Return [x, y] of the center of cell containing provided text 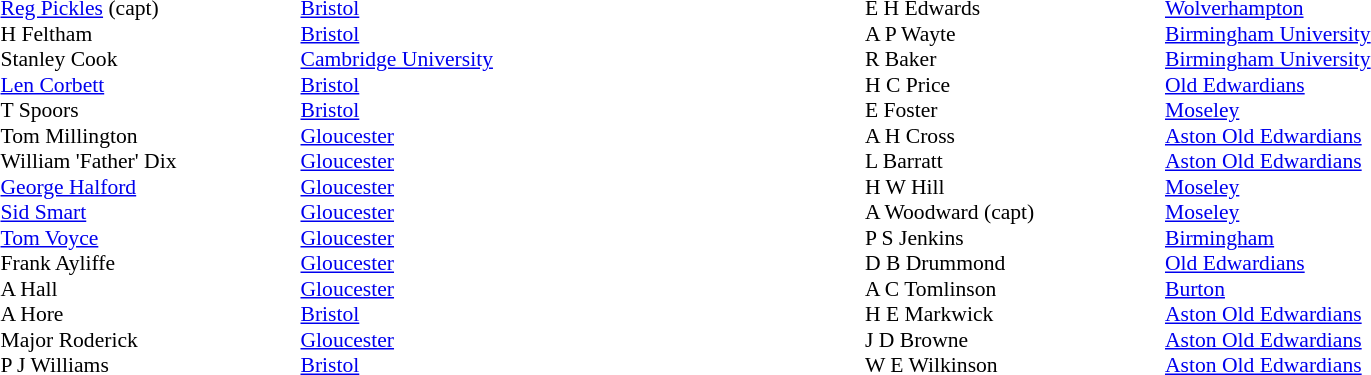
Cambridge University [396, 59]
H E Markwick [1015, 315]
A H Cross [1015, 136]
R Baker [1015, 59]
Major Roderick [150, 340]
H Feltham [150, 34]
H W Hill [1015, 187]
T Spoors [150, 111]
Sid Smart [150, 213]
Tom Voyce [150, 238]
Tom Millington [150, 136]
H C Price [1015, 85]
D B Drummond [1015, 263]
Stanley Cook [150, 59]
Burton [1268, 289]
George Halford [150, 187]
L Barratt [1015, 161]
Len Corbett [150, 85]
A P Wayte [1015, 34]
A Hore [150, 315]
A Woodward (capt) [1015, 213]
A C Tomlinson [1015, 289]
P S Jenkins [1015, 238]
J D Browne [1015, 340]
E Foster [1015, 111]
A Hall [150, 289]
Birmingham [1268, 238]
Frank Ayliffe [150, 263]
William 'Father' Dix [150, 161]
